Identify which cell holds the provided text, then report its (X, Y) central coordinate. 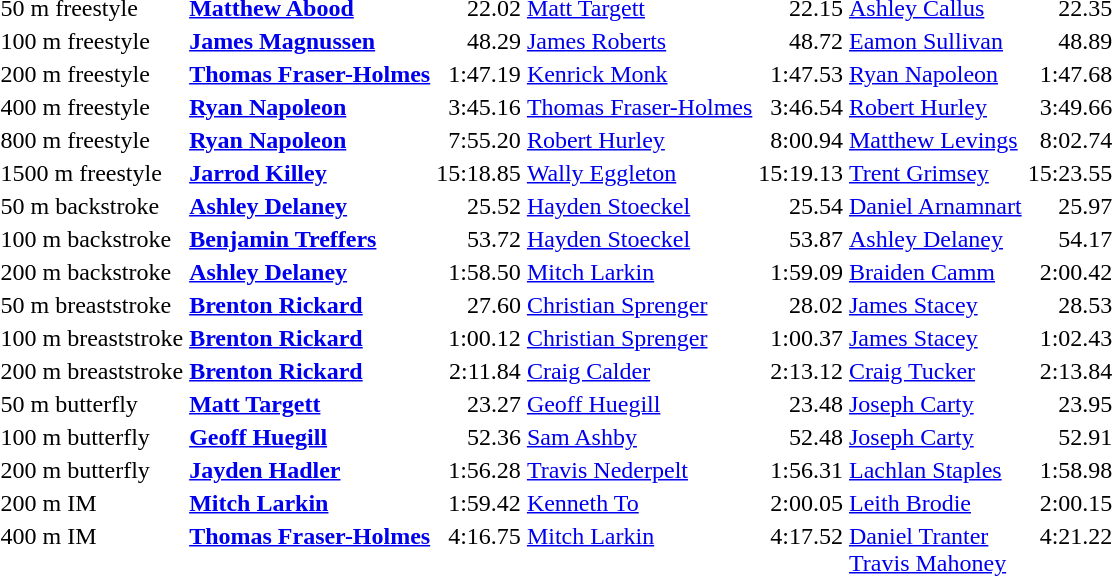
7:55.20 (479, 140)
Lachlan Staples (936, 470)
52.36 (479, 437)
Craig Calder (639, 371)
28.02 (801, 305)
48.72 (801, 41)
Eamon Sullivan (936, 41)
25.52 (479, 206)
Wally Eggleton (639, 173)
Jarrod Killey (310, 173)
3:46.54 (801, 107)
1:58.50 (479, 272)
23.48 (801, 404)
Leith Brodie (936, 503)
1:47.19 (479, 74)
Kenneth To (639, 503)
1:00.37 (801, 338)
Daniel Arnamnart (936, 206)
Craig Tucker (936, 371)
48.29 (479, 41)
Braiden Camm (936, 272)
Travis Nederpelt (639, 470)
Benjamin Treffers (310, 239)
Matthew Levings (936, 140)
Trent Grimsey (936, 173)
2:00.05 (801, 503)
1:59.42 (479, 503)
2:11.84 (479, 371)
53.87 (801, 239)
1:59.09 (801, 272)
Jayden Hadler (310, 470)
James Magnussen (310, 41)
15:18.85 (479, 173)
1:47.53 (801, 74)
Matt Targett (310, 404)
1:56.28 (479, 470)
Kenrick Monk (639, 74)
Sam Ashby (639, 437)
1:00.12 (479, 338)
1:56.31 (801, 470)
8:00.94 (801, 140)
27.60 (479, 305)
3:45.16 (479, 107)
23.27 (479, 404)
25.54 (801, 206)
52.48 (801, 437)
53.72 (479, 239)
James Roberts (639, 41)
2:13.12 (801, 371)
15:19.13 (801, 173)
